Return (x, y) of the center of cell containing provided text 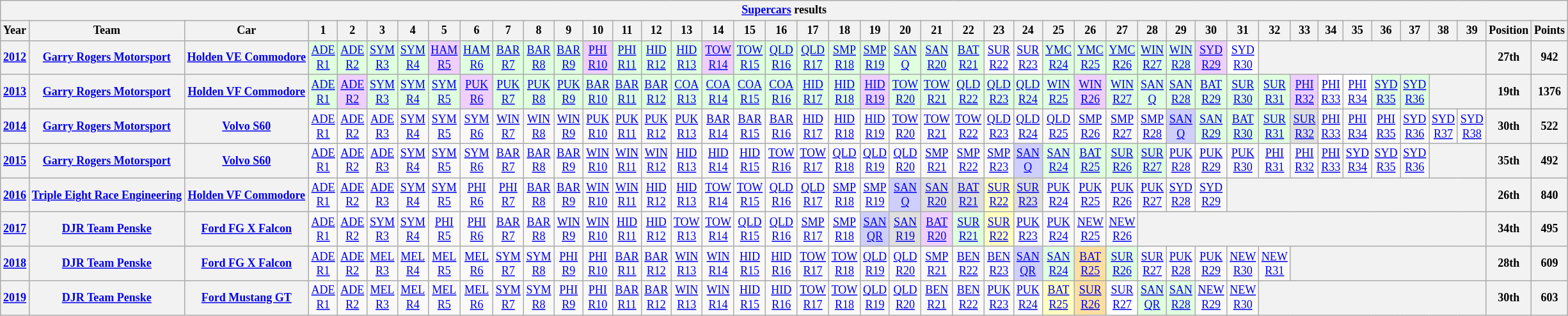
522 (1549, 126)
BATR20 (937, 229)
QLDR18 (844, 161)
7 (508, 31)
COAR16 (782, 92)
2012 (15, 58)
Ford Mustang GT (246, 298)
609 (1549, 264)
13 (687, 31)
HIDR11 (627, 229)
12 (656, 31)
26 (1090, 31)
10 (598, 31)
34th (1509, 229)
3 (383, 31)
603 (1549, 298)
NEWR29 (1211, 298)
YMCR25 (1090, 58)
19 (875, 31)
24 (1028, 31)
BARR16 (782, 126)
PUKR9 (569, 92)
35 (1358, 31)
20 (905, 31)
22 (969, 31)
HIDR14 (718, 161)
Points (1549, 31)
SYDR28 (1181, 195)
21 (937, 31)
1 (323, 31)
QLDR25 (1059, 126)
NEWR26 (1122, 229)
2017 (15, 229)
PUKR11 (627, 126)
PHIR31 (1274, 161)
WINR25 (1059, 92)
37 (1415, 31)
5 (444, 31)
SMPR28 (1153, 126)
17 (812, 31)
34 (1331, 31)
30 (1211, 31)
38 (1443, 31)
PHIR5 (444, 229)
BENR23 (999, 264)
TOWR16 (782, 161)
942 (1549, 58)
HAMR5 (444, 58)
SYDR38 (1471, 126)
36 (1386, 31)
1376 (1549, 92)
PUKR7 (508, 92)
WINR7 (508, 126)
28th (1509, 264)
QLDR22 (969, 92)
4 (413, 31)
SYDR37 (1443, 126)
25 (1059, 31)
SANR19 (905, 229)
35th (1509, 161)
BARR10 (598, 92)
SMPR22 (969, 161)
2 (352, 31)
NEWR31 (1274, 264)
Car (246, 31)
31 (1243, 31)
SMPR26 (1090, 126)
WINR8 (539, 126)
SYDR34 (1358, 161)
2016 (15, 195)
YMCR26 (1122, 58)
BATR29 (1211, 92)
8 (539, 31)
492 (1549, 161)
PUKR25 (1090, 195)
PHIR7 (508, 195)
15 (750, 31)
Year (15, 31)
28 (1153, 31)
BATR30 (1243, 126)
Position (1509, 31)
COAR13 (687, 92)
Triple Eight Race Engineering (106, 195)
SURR30 (1243, 92)
PUKR13 (687, 126)
Holden VE Commodore (246, 58)
2019 (15, 298)
PUKR26 (1122, 195)
QLDR15 (750, 229)
BENR21 (937, 298)
26th (1509, 195)
SMPR17 (812, 229)
COAR14 (718, 92)
6 (477, 31)
33 (1304, 31)
SURR32 (1304, 126)
SMPR23 (999, 161)
PUKR27 (1153, 195)
TOWR13 (687, 229)
495 (1549, 229)
WINR28 (1181, 58)
840 (1549, 195)
14 (718, 31)
BARR15 (750, 126)
18 (844, 31)
SYDR30 (1243, 58)
HAMR6 (477, 58)
Team (106, 31)
16 (782, 31)
PUKR12 (656, 126)
SURR21 (969, 229)
BARR14 (718, 126)
2014 (15, 126)
27 (1122, 31)
2015 (15, 161)
PUKR8 (539, 92)
WINR12 (656, 161)
PHIR35 (1386, 126)
19th (1509, 92)
39 (1471, 31)
27th (1509, 58)
TOWR22 (969, 126)
NEWR25 (1090, 229)
2018 (15, 264)
32 (1274, 31)
YMCR24 (1059, 58)
PUKR30 (1243, 161)
PUKR10 (598, 126)
2013 (15, 92)
9 (569, 31)
Supercars results (784, 10)
23 (999, 31)
SANR29 (1211, 126)
COAR15 (750, 92)
11 (627, 31)
PUKR6 (477, 92)
29 (1181, 31)
WINR26 (1090, 92)
SMPR27 (1122, 126)
PHIR11 (627, 58)
